Search for the cell housing the specified text and yield its (x, y) center coordinate. 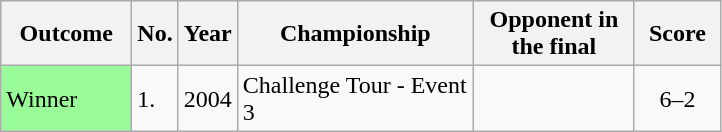
Opponent in the final (554, 34)
Winner (66, 98)
Outcome (66, 34)
No. (155, 34)
Challenge Tour - Event 3 (355, 98)
Score (677, 34)
2004 (208, 98)
1. (155, 98)
Year (208, 34)
Championship (355, 34)
6–2 (677, 98)
